Scan for the cell matching the given text and deliver its (X, Y) coordinate at center. 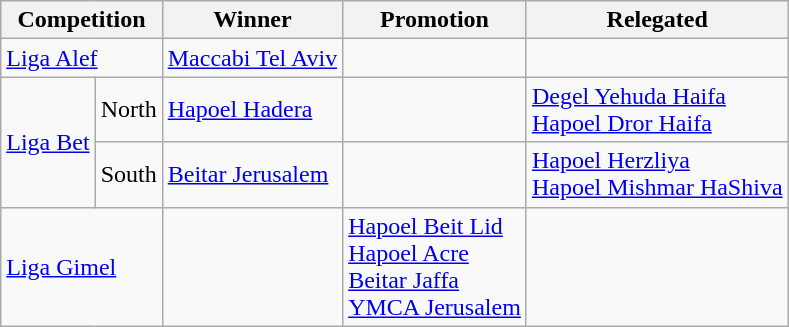
North (128, 110)
Liga Gimel (82, 266)
Competition (82, 20)
Hapoel Hadera (252, 110)
Beitar Jerusalem (252, 174)
Degel Yehuda HaifaHapoel Dror Haifa (657, 110)
Winner (252, 20)
Relegated (657, 20)
Liga Bet (48, 142)
Maccabi Tel Aviv (252, 58)
South (128, 174)
Hapoel Beit Lid Hapoel Acre Beitar Jaffa YMCA Jerusalem (435, 266)
Promotion (435, 20)
Liga Alef (82, 58)
Hapoel Herzliya Hapoel Mishmar HaShiva (657, 174)
